Scan for the cell matching the given text and deliver its (x, y) coordinate at center. 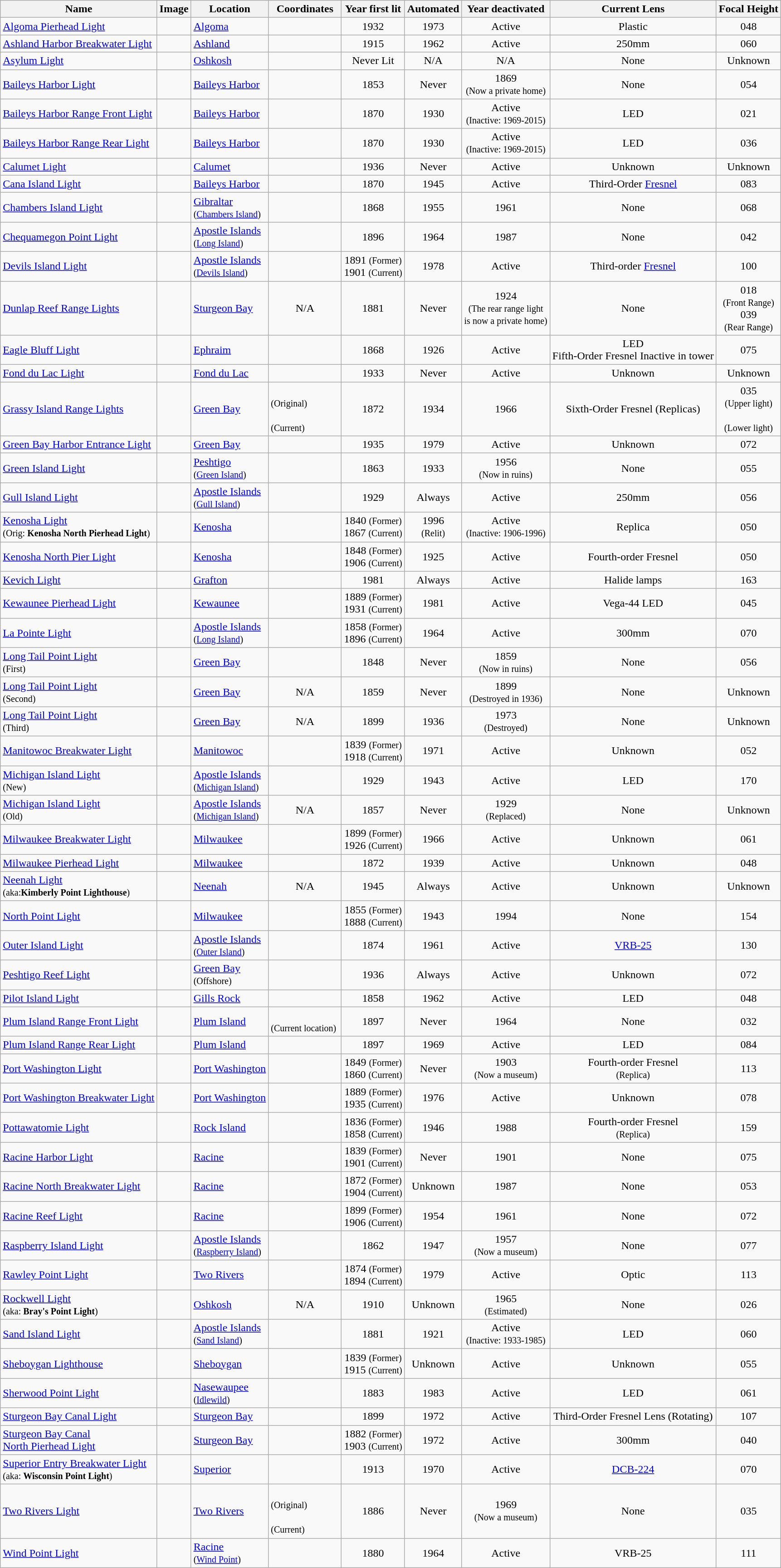
Kenosha Light(Orig: Kenosha North Pierhead Light) (79, 527)
Sheboygan (229, 1364)
Michigan Island Light(New) (79, 780)
Chambers Island Light (79, 207)
Racine(Wind Point) (229, 1553)
1969 (433, 1045)
1863 (373, 468)
Long Tail Point Light(First) (79, 662)
Two Rivers Light (79, 1511)
Port Washington Breakwater Light (79, 1098)
026 (748, 1305)
Long Tail Point Light(Second) (79, 691)
Wind Point Light (79, 1553)
1970 (433, 1469)
Green Bay(Offshore) (229, 975)
Calumet Light (79, 167)
018 (Front Range) 039 (Rear Range) (748, 309)
Apostle Islands(Outer Island) (229, 946)
Year first lit (373, 9)
Racine Harbor Light (79, 1157)
Plum Island Range Front Light (79, 1022)
Port Washington Light (79, 1068)
1929(Replaced) (506, 810)
Chequamegon Point Light (79, 237)
1839 (Former) 1918 (Current) (373, 750)
(Current location) (305, 1022)
Rock Island (229, 1127)
021 (748, 113)
1935 (373, 445)
Plum Island Range Rear Light (79, 1045)
Grafton (229, 580)
1836 (Former) 1858 (Current) (373, 1127)
LEDFifth-Order Fresnel Inactive in tower (633, 350)
Green Bay Harbor Entrance Light (79, 445)
Calumet (229, 167)
1954 (433, 1216)
1976 (433, 1098)
1934 (433, 409)
Ashland Harbor Breakwater Light (79, 44)
Name (79, 9)
Optic (633, 1275)
1858 (Former) 1896 (Current) (373, 632)
1994 (506, 916)
154 (748, 916)
1882 (Former) 1903 (Current) (373, 1440)
Fond du Lac Light (79, 373)
1915 (373, 44)
053 (748, 1186)
Grassy Island Range Lights (79, 409)
Pottawatomie Light (79, 1127)
Plastic (633, 26)
1955 (433, 207)
Algoma Pierhead Light (79, 26)
Baileys Harbor Light (79, 84)
Vega-44 LED (633, 603)
130 (748, 946)
1896 (373, 237)
1946 (433, 1127)
040 (748, 1440)
Third-order Fresnel (633, 266)
Cana Island Light (79, 184)
Racine North Breakwater Light (79, 1186)
Location (229, 9)
Apostle Islands(Gull Island) (229, 497)
035 (Upper light) (Lower light) (748, 409)
Sturgeon Bay CanalNorth Pierhead Light (79, 1440)
1874 (373, 946)
1899 (Former) 1926 (Current) (373, 839)
Neenah Light(aka:Kimberly Point Lighthouse) (79, 887)
Milwaukee Breakwater Light (79, 839)
1862 (373, 1246)
1899(Destroyed in 1936) (506, 691)
Superior (229, 1469)
159 (748, 1127)
Racine Reef Light (79, 1216)
1969(Now a museum) (506, 1511)
Replica (633, 527)
Outer Island Light (79, 946)
La Pointe Light (79, 632)
035 (748, 1511)
Dunlap Reef Range Lights (79, 309)
Gills Rock (229, 998)
1957(Now a museum) (506, 1246)
1965(Estimated) (506, 1305)
Sherwood Point Light (79, 1393)
Kenosha North Pier Light (79, 556)
Gibraltar(Chambers Island) (229, 207)
Fourth-order Fresnel (633, 556)
Current Lens (633, 9)
1926 (433, 350)
1872 (Former) 1904 (Current) (373, 1186)
1848 (Former) 1906 (Current) (373, 556)
1956(Now in ruins) (506, 468)
Sand Island Light (79, 1334)
036 (748, 143)
1932 (373, 26)
1889 (Former) 1935 (Current) (373, 1098)
Ephraim (229, 350)
107 (748, 1416)
Baileys Harbor Range Front Light (79, 113)
045 (748, 603)
Manitowoc (229, 750)
100 (748, 266)
1899 (Former) 1906 (Current) (373, 1216)
Asylum Light (79, 61)
1925 (433, 556)
1901 (506, 1157)
Fond du Lac (229, 373)
1973 (433, 26)
Apostle Islands(Devils Island) (229, 266)
1996(Relit) (433, 527)
Rawley Point Light (79, 1275)
Devils Island Light (79, 266)
077 (748, 1246)
068 (748, 207)
1891 (Former) 1901 (Current) (373, 266)
1874 (Former) 1894 (Current) (373, 1275)
DCB-224 (633, 1469)
Sheboygan Lighthouse (79, 1364)
Active(Inactive: 1906-1996) (506, 527)
1947 (433, 1246)
Third-Order Fresnel Lens (Rotating) (633, 1416)
Third-Order Fresnel (633, 184)
054 (748, 84)
Nasewaupee(Idlewild) (229, 1393)
1848 (373, 662)
Peshtigo Reef Light (79, 975)
Peshtigo(Green Island) (229, 468)
Rockwell Light(aka: Bray's Point Light) (79, 1305)
1857 (373, 810)
078 (748, 1098)
1853 (373, 84)
Milwaukee Pierhead Light (79, 863)
Eagle Bluff Light (79, 350)
Superior Entry Breakwater Light(aka: Wisconsin Point Light) (79, 1469)
1880 (373, 1553)
Automated (433, 9)
Sixth-Order Fresnel (Replicas) (633, 409)
042 (748, 237)
1855 (Former) 1888 (Current) (373, 916)
Apostle Islands(Raspberry Island) (229, 1246)
1859(Now in ruins) (506, 662)
170 (748, 780)
084 (748, 1045)
1978 (433, 266)
Kevich Light (79, 580)
Kewaunee Pierhead Light (79, 603)
Green Island Light (79, 468)
Gull Island Light (79, 497)
1839 (Former) 1901 (Current) (373, 1157)
1973(Destroyed) (506, 721)
1971 (433, 750)
1869(Now a private home) (506, 84)
163 (748, 580)
032 (748, 1022)
1859 (373, 691)
Algoma (229, 26)
Kewaunee (229, 603)
Pilot Island Light (79, 998)
Manitowoc Breakwater Light (79, 750)
083 (748, 184)
Apostle Islands(Sand Island) (229, 1334)
Sturgeon Bay Canal Light (79, 1416)
1924(The rear range lightis now a private home) (506, 309)
111 (748, 1553)
Baileys Harbor Range Rear Light (79, 143)
North Point Light (79, 916)
Raspberry Island Light (79, 1246)
1840 (Former) 1867 (Current) (373, 527)
1988 (506, 1127)
Ashland (229, 44)
1883 (373, 1393)
Never Lit (373, 61)
1849 (Former) 1860 (Current) (373, 1068)
Image (174, 9)
1858 (373, 998)
Coordinates (305, 9)
Focal Height (748, 9)
Michigan Island Light(Old) (79, 810)
1889 (Former) 1931 (Current) (373, 603)
1839 (Former) 1915 (Current) (373, 1364)
Year deactivated (506, 9)
1983 (433, 1393)
Neenah (229, 887)
1939 (433, 863)
Active(Inactive: 1933-1985) (506, 1334)
Halide lamps (633, 580)
1921 (433, 1334)
1910 (373, 1305)
1903(Now a museum) (506, 1068)
Long Tail Point Light(Third) (79, 721)
1886 (373, 1511)
052 (748, 750)
1913 (373, 1469)
